Identify which cell holds the provided text, then report its [X, Y] central coordinate. 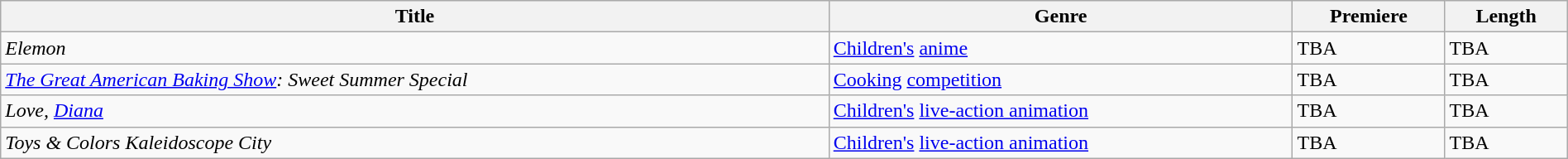
Title [415, 17]
Love, Diana [415, 111]
Cooking competition [1060, 79]
Genre [1060, 17]
Length [1506, 17]
Children's anime [1060, 48]
The Great American Baking Show: Sweet Summer Special [415, 79]
Premiere [1369, 17]
Toys & Colors Kaleidoscope City [415, 142]
Elemon [415, 48]
